Return [X, Y] of the center of cell containing provided text 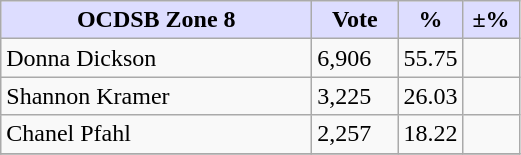
2,257 [355, 134]
Shannon Kramer [156, 96]
18.22 [430, 134]
% [430, 20]
Vote [355, 20]
Chanel Pfahl [156, 134]
6,906 [355, 58]
55.75 [430, 58]
OCDSB Zone 8 [156, 20]
Donna Dickson [156, 58]
26.03 [430, 96]
3,225 [355, 96]
±% [491, 20]
